For the text-containing cell, return its midpoint in [X, Y] coordinate format. 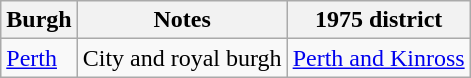
1975 district [378, 20]
Burgh [39, 20]
Notes [182, 20]
Perth and Kinross [378, 58]
City and royal burgh [182, 58]
Perth [39, 58]
